Detect which cell encompasses the target text, then output its [x, y] center coordinate. 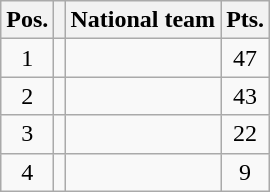
Pts. [246, 20]
1 [28, 58]
2 [28, 96]
43 [246, 96]
22 [246, 134]
9 [246, 172]
National team [143, 20]
3 [28, 134]
4 [28, 172]
47 [246, 58]
Pos. [28, 20]
